Capture the cell that displays the provided text and extract its [X, Y] central coordinate. 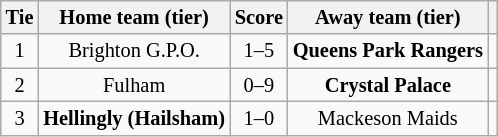
Brighton G.P.O. [134, 51]
Tie [20, 17]
Hellingly (Hailsham) [134, 118]
Fulham [134, 85]
1 [20, 51]
1–5 [259, 51]
Away team (tier) [388, 17]
0–9 [259, 85]
Mackeson Maids [388, 118]
Crystal Palace [388, 85]
1–0 [259, 118]
3 [20, 118]
Queens Park Rangers [388, 51]
Home team (tier) [134, 17]
2 [20, 85]
Score [259, 17]
